For the text-containing cell, return its midpoint in (X, Y) coordinate format. 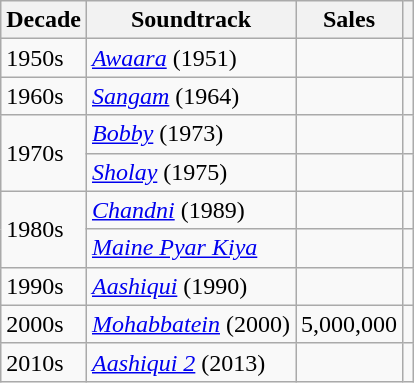
1970s (44, 153)
2000s (44, 324)
2010s (44, 362)
1960s (44, 96)
1950s (44, 58)
1980s (44, 229)
Awaara (1951) (190, 58)
5,000,000 (350, 324)
Soundtrack (190, 20)
Sales (350, 20)
1990s (44, 286)
Chandni (1989) (190, 210)
Aashiqui 2 (2013) (190, 362)
Sangam (1964) (190, 96)
Mohabbatein (2000) (190, 324)
Decade (44, 20)
Maine Pyar Kiya (190, 248)
Aashiqui (1990) (190, 286)
Bobby (1973) (190, 134)
Sholay (1975) (190, 172)
